Return (x, y) of the center of cell containing provided text 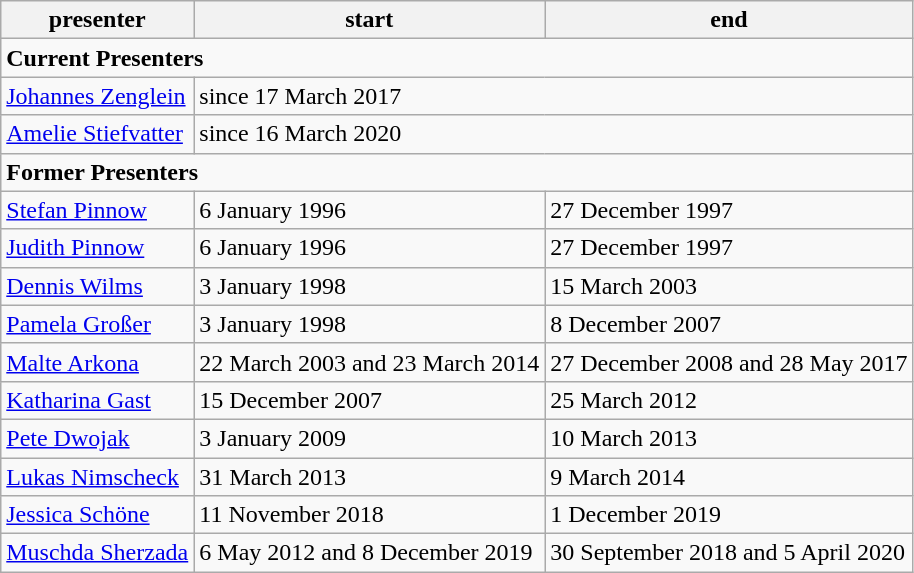
6 May 2012 and 8 December 2019 (370, 553)
Pamela Großer (98, 324)
Amelie Stiefvatter (98, 134)
Dennis Wilms (98, 286)
since 17 March 2017 (554, 96)
Lukas Nimscheck (98, 477)
Judith Pinnow (98, 248)
3 January 2009 (370, 438)
presenter (98, 20)
Stefan Pinnow (98, 210)
30 September 2018 and 5 April 2020 (729, 553)
15 March 2003 (729, 286)
11 November 2018 (370, 515)
Katharina Gast (98, 400)
Malte Arkona (98, 362)
10 March 2013 (729, 438)
25 March 2012 (729, 400)
27 December 2008 and 28 May 2017 (729, 362)
Muschda Sherzada (98, 553)
end (729, 20)
start (370, 20)
Pete Dwojak (98, 438)
15 December 2007 (370, 400)
9 March 2014 (729, 477)
Jessica Schöne (98, 515)
since 16 March 2020 (554, 134)
8 December 2007 (729, 324)
31 March 2013 (370, 477)
22 March 2003 and 23 March 2014 (370, 362)
Former Presenters (457, 172)
Johannes Zenglein (98, 96)
Current Presenters (457, 58)
1 December 2019 (729, 515)
